Extract the [X, Y] coordinate from the center of the cell holding the provided text.  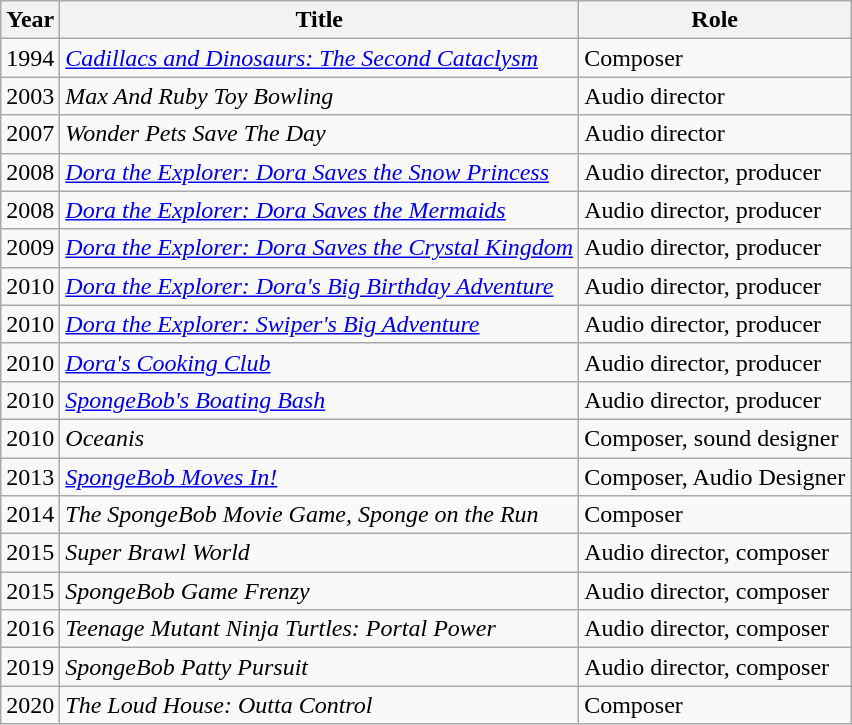
The SpongeBob Movie Game, Sponge on the Run [320, 515]
SpongeBob Moves In! [320, 477]
SpongeBob Patty Pursuit [320, 667]
Dora the Explorer: Dora's Big Birthday Adventure [320, 286]
Composer, sound designer [715, 438]
Title [320, 20]
2019 [30, 667]
SpongeBob's Boating Bash [320, 400]
2013 [30, 477]
Year [30, 20]
Dora's Cooking Club [320, 362]
2009 [30, 248]
Role [715, 20]
2003 [30, 96]
The Loud House: Outta Control [320, 705]
Wonder Pets Save The Day [320, 134]
Max And Ruby Toy Bowling [320, 96]
SpongeBob Game Frenzy [320, 591]
Teenage Mutant Ninja Turtles: Portal Power [320, 629]
Super Brawl World [320, 553]
2020 [30, 705]
2016 [30, 629]
Composer, Audio Designer [715, 477]
2007 [30, 134]
2014 [30, 515]
Oceanis [320, 438]
Cadillacs and Dinosaurs: The Second Cataclysm [320, 58]
Dora the Explorer: Dora Saves the Crystal Kingdom [320, 248]
1994 [30, 58]
Dora the Explorer: Swiper's Big Adventure [320, 324]
Dora the Explorer: Dora Saves the Snow Princess [320, 172]
Dora the Explorer: Dora Saves the Mermaids [320, 210]
